Determine the (x, y) coordinate at the center of the cell enclosing the given text.  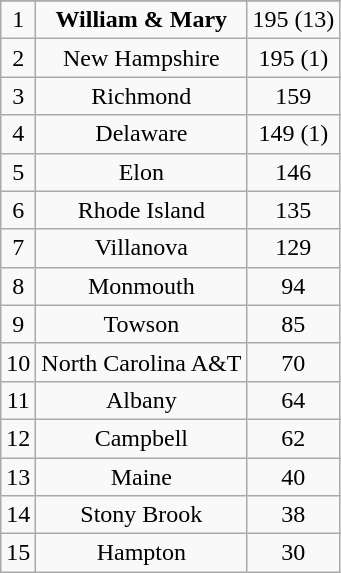
Maine (142, 477)
129 (294, 248)
85 (294, 324)
94 (294, 286)
146 (294, 172)
38 (294, 515)
135 (294, 210)
14 (18, 515)
12 (18, 438)
4 (18, 134)
70 (294, 362)
Rhode Island (142, 210)
6 (18, 210)
8 (18, 286)
1 (18, 20)
159 (294, 96)
11 (18, 400)
Richmond (142, 96)
William & Mary (142, 20)
5 (18, 172)
40 (294, 477)
10 (18, 362)
Towson (142, 324)
Monmouth (142, 286)
7 (18, 248)
New Hampshire (142, 58)
Villanova (142, 248)
Elon (142, 172)
2 (18, 58)
Stony Brook (142, 515)
30 (294, 553)
North Carolina A&T (142, 362)
Hampton (142, 553)
3 (18, 96)
Delaware (142, 134)
195 (13) (294, 20)
149 (1) (294, 134)
Campbell (142, 438)
64 (294, 400)
Albany (142, 400)
195 (1) (294, 58)
9 (18, 324)
15 (18, 553)
13 (18, 477)
62 (294, 438)
